Return the [x, y] coordinate for the center point of the cell that contains the specified text.  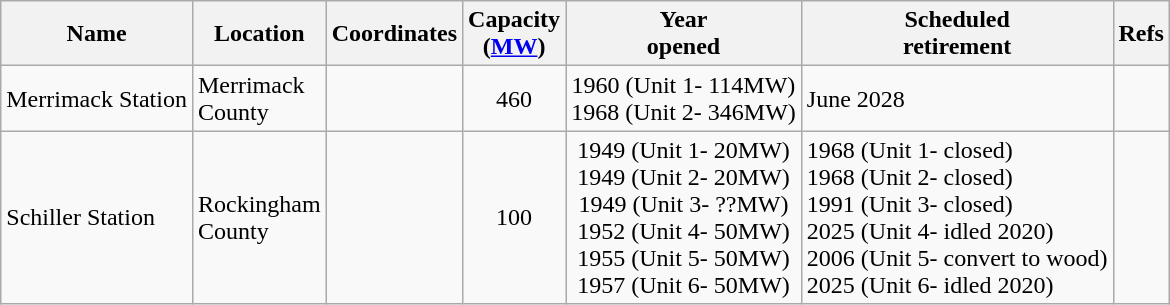
Merrimack Station [97, 98]
1968 (Unit 1- closed)1968 (Unit 2- closed)1991 (Unit 3- closed)2025 (Unit 4- idled 2020)2006 (Unit 5- convert to wood)2025 (Unit 6- idled 2020) [957, 218]
MerrimackCounty [259, 98]
460 [514, 98]
Name [97, 34]
Schiller Station [97, 218]
RockinghamCounty [259, 218]
1960 (Unit 1- 114MW)1968 (Unit 2- 346MW) [684, 98]
June 2028 [957, 98]
Refs [1141, 34]
Location [259, 34]
100 [514, 218]
Scheduledretirement [957, 34]
Yearopened [684, 34]
Capacity(MW) [514, 34]
Coordinates [394, 34]
1949 (Unit 1- 20MW)1949 (Unit 2- 20MW)1949 (Unit 3- ??MW)1952 (Unit 4- 50MW)1955 (Unit 5- 50MW)1957 (Unit 6- 50MW) [684, 218]
